Find where the given text appears and provide that cell's center as [X, Y] coordinate. 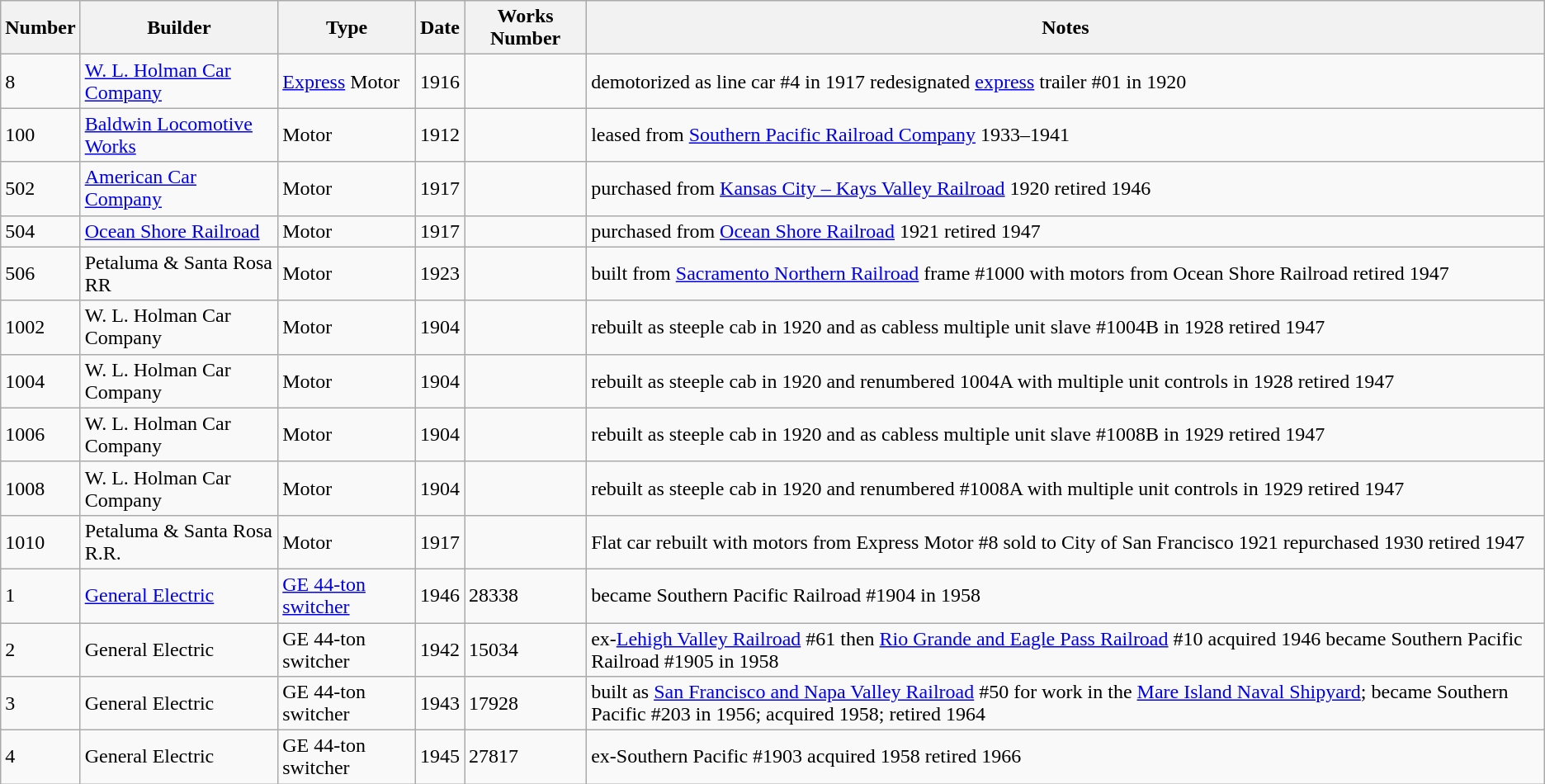
2 [40, 649]
1945 [441, 758]
Petaluma & Santa Rosa R.R. [179, 541]
demotorized as line car #4 in 1917 redesignated express trailer #01 in 1920 [1066, 81]
1912 [441, 135]
100 [40, 135]
1008 [40, 489]
8 [40, 81]
Works Number [526, 28]
27817 [526, 758]
1004 [40, 381]
1942 [441, 649]
Petaluma & Santa Rosa RR [179, 274]
15034 [526, 649]
1923 [441, 274]
1943 [441, 703]
Flat car rebuilt with motors from Express Motor #8 sold to City of San Francisco 1921 repurchased 1930 retired 1947 [1066, 541]
Builder [179, 28]
1 [40, 596]
Ocean Shore Railroad [179, 231]
1006 [40, 434]
ex-Lehigh Valley Railroad #61 then Rio Grande and Eagle Pass Railroad #10 acquired 1946 became Southern Pacific Railroad #1905 in 1958 [1066, 649]
Notes [1066, 28]
3 [40, 703]
4 [40, 758]
Express Motor [347, 81]
built from Sacramento Northern Railroad frame #1000 with motors from Ocean Shore Railroad retired 1947 [1066, 274]
purchased from Kansas City – Kays Valley Railroad 1920 retired 1946 [1066, 188]
leased from Southern Pacific Railroad Company 1933–1941 [1066, 135]
rebuilt as steeple cab in 1920 and as cabless multiple unit slave #1004B in 1928 retired 1947 [1066, 327]
Number [40, 28]
506 [40, 274]
rebuilt as steeple cab in 1920 and as cabless multiple unit slave #1008B in 1929 retired 1947 [1066, 434]
rebuilt as steeple cab in 1920 and renumbered #1008A with multiple unit controls in 1929 retired 1947 [1066, 489]
rebuilt as steeple cab in 1920 and renumbered 1004A with multiple unit controls in 1928 retired 1947 [1066, 381]
became Southern Pacific Railroad #1904 in 1958 [1066, 596]
1916 [441, 81]
1002 [40, 327]
Date [441, 28]
ex-Southern Pacific #1903 acquired 1958 retired 1966 [1066, 758]
Baldwin Locomotive Works [179, 135]
American Car Company [179, 188]
1010 [40, 541]
502 [40, 188]
1946 [441, 596]
purchased from Ocean Shore Railroad 1921 retired 1947 [1066, 231]
Type [347, 28]
17928 [526, 703]
28338 [526, 596]
504 [40, 231]
